Identify which cell holds the provided text, then report its [X, Y] central coordinate. 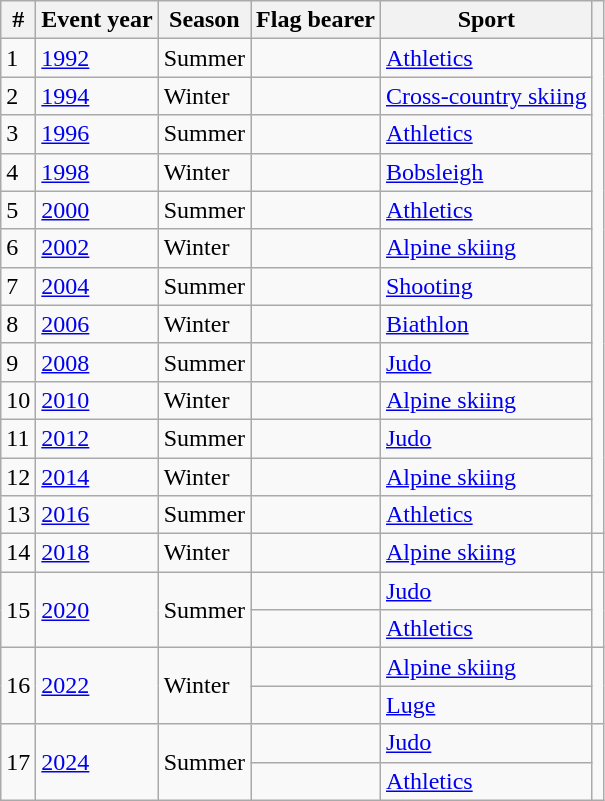
14 [18, 553]
Biathlon [486, 324]
1992 [97, 58]
Luge [486, 705]
15 [18, 610]
2000 [97, 210]
17 [18, 762]
10 [18, 400]
1998 [97, 172]
Event year [97, 20]
2018 [97, 553]
2012 [97, 438]
Cross-country skiing [486, 96]
2002 [97, 248]
6 [18, 248]
2020 [97, 610]
1994 [97, 96]
5 [18, 210]
Bobsleigh [486, 172]
2008 [97, 362]
2014 [97, 477]
4 [18, 172]
2010 [97, 400]
2016 [97, 515]
1996 [97, 134]
2006 [97, 324]
7 [18, 286]
2022 [97, 686]
8 [18, 324]
Sport [486, 20]
3 [18, 134]
Shooting [486, 286]
16 [18, 686]
2024 [97, 762]
Season [204, 20]
2004 [97, 286]
1 [18, 58]
12 [18, 477]
# [18, 20]
13 [18, 515]
Flag bearer [316, 20]
11 [18, 438]
2 [18, 96]
9 [18, 362]
